Provide the [x, y] coordinate of the cell's center where the given text is located.  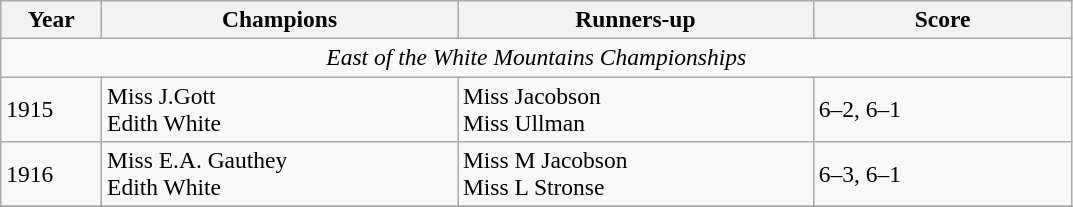
Miss E.A. Gauthey Edith White [280, 174]
Miss M Jacobson Miss L Stronse [636, 174]
6–3, 6–1 [942, 174]
East of the White Mountains Championships [536, 57]
Runners-up [636, 19]
6–2, 6–1 [942, 108]
1915 [52, 108]
Miss Jacobson Miss Ullman [636, 108]
1916 [52, 174]
Miss J.Gott Edith White [280, 108]
Score [942, 19]
Champions [280, 19]
Year [52, 19]
